Find where the given text appears and provide that cell's center as [X, Y] coordinate. 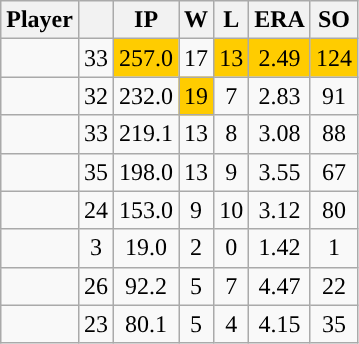
2.49 [280, 58]
IP [146, 20]
4 [232, 324]
24 [96, 210]
3.12 [280, 210]
0 [232, 248]
1.42 [280, 248]
L [232, 20]
88 [334, 134]
3.08 [280, 134]
124 [334, 58]
ERA [280, 20]
4.47 [280, 286]
19 [196, 96]
92.2 [146, 286]
232.0 [146, 96]
Player [40, 20]
219.1 [146, 134]
153.0 [146, 210]
10 [232, 210]
91 [334, 96]
23 [96, 324]
198.0 [146, 172]
67 [334, 172]
80 [334, 210]
2.83 [280, 96]
W [196, 20]
26 [96, 286]
32 [96, 96]
80.1 [146, 324]
19.0 [146, 248]
17 [196, 58]
2 [196, 248]
3.55 [280, 172]
8 [232, 134]
257.0 [146, 58]
1 [334, 248]
22 [334, 286]
3 [96, 248]
SO [334, 20]
4.15 [280, 324]
